Find where the given text appears and provide that cell's center as [X, Y] coordinate. 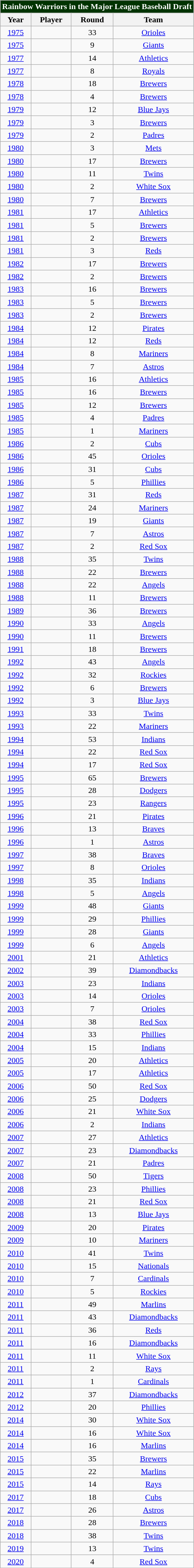
32 [92, 675]
Rainbow Warriors in the Major League Baseball Draft [97, 7]
Nationals [153, 1266]
37 [92, 1394]
26 [92, 1510]
49 [92, 1304]
9 [92, 45]
39 [92, 970]
24 [92, 508]
10 [92, 1240]
Team [153, 20]
41 [92, 1253]
2002 [16, 970]
Year [16, 20]
48 [92, 906]
45 [92, 456]
2019 [16, 1548]
Round [92, 20]
25 [92, 1099]
Mets [153, 148]
2020 [16, 1561]
29 [92, 919]
1991 [16, 649]
Tigers [153, 1176]
30 [92, 1420]
2001 [16, 957]
Rangers [153, 803]
Royals [153, 71]
65 [92, 777]
53 [92, 739]
19 [92, 521]
Player [51, 20]
27 [92, 1137]
1989 [16, 611]
